From the cell containing the given text, extract its center point as [x, y] coordinate. 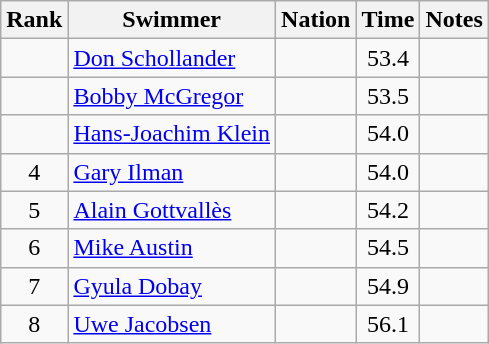
Gary Ilman [172, 172]
Swimmer [172, 20]
54.2 [388, 210]
Notes [454, 20]
Time [388, 20]
Bobby McGregor [172, 96]
Gyula Dobay [172, 286]
Mike Austin [172, 248]
Rank [34, 20]
54.5 [388, 248]
Alain Gottvallès [172, 210]
54.9 [388, 286]
5 [34, 210]
6 [34, 248]
Nation [316, 20]
56.1 [388, 324]
53.5 [388, 96]
Don Schollander [172, 58]
7 [34, 286]
8 [34, 324]
Uwe Jacobsen [172, 324]
Hans-Joachim Klein [172, 134]
53.4 [388, 58]
4 [34, 172]
